Provide the [X, Y] coordinate of the cell's center where the given text is located.  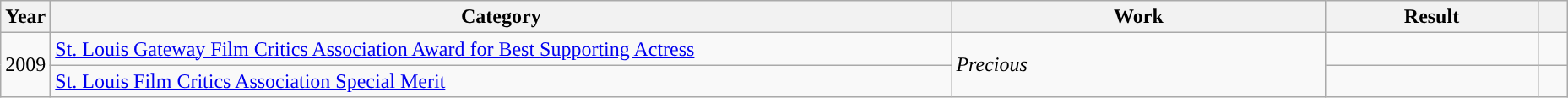
2009 [25, 65]
Year [25, 17]
Result [1432, 17]
St. Louis Film Critics Association Special Merit [502, 81]
St. Louis Gateway Film Critics Association Award for Best Supporting Actress [502, 49]
Work [1138, 17]
Category [502, 17]
Precious [1138, 65]
